Output the (X, Y) coordinate of the center of the cell containing the given text.  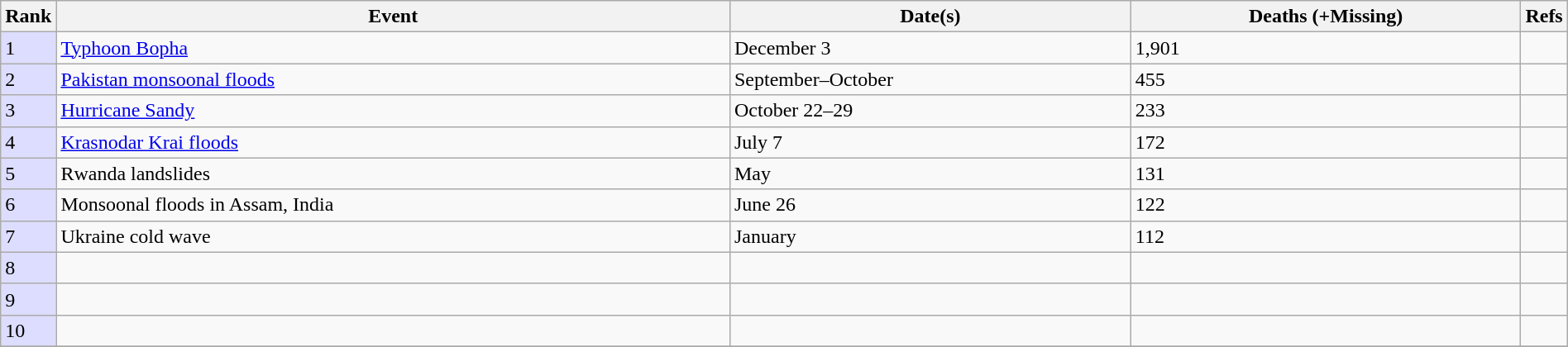
Pakistan monsoonal floods (394, 79)
Hurricane Sandy (394, 111)
112 (1326, 236)
4 (28, 142)
1 (28, 48)
Monsoonal floods in Assam, India (394, 205)
June 26 (930, 205)
233 (1326, 111)
172 (1326, 142)
May (930, 173)
122 (1326, 205)
5 (28, 173)
2 (28, 79)
Date(s) (930, 17)
8 (28, 268)
Ukraine cold wave (394, 236)
Deaths (+Missing) (1326, 17)
1,901 (1326, 48)
3 (28, 111)
Rwanda landslides (394, 173)
Refs (1544, 17)
October 22–29 (930, 111)
December 3 (930, 48)
September–October (930, 79)
Rank (28, 17)
7 (28, 236)
6 (28, 205)
January (930, 236)
10 (28, 330)
131 (1326, 173)
July 7 (930, 142)
Event (394, 17)
455 (1326, 79)
Krasnodar Krai floods (394, 142)
Typhoon Bopha (394, 48)
9 (28, 299)
